From the cell containing the given text, extract its center point as [X, Y] coordinate. 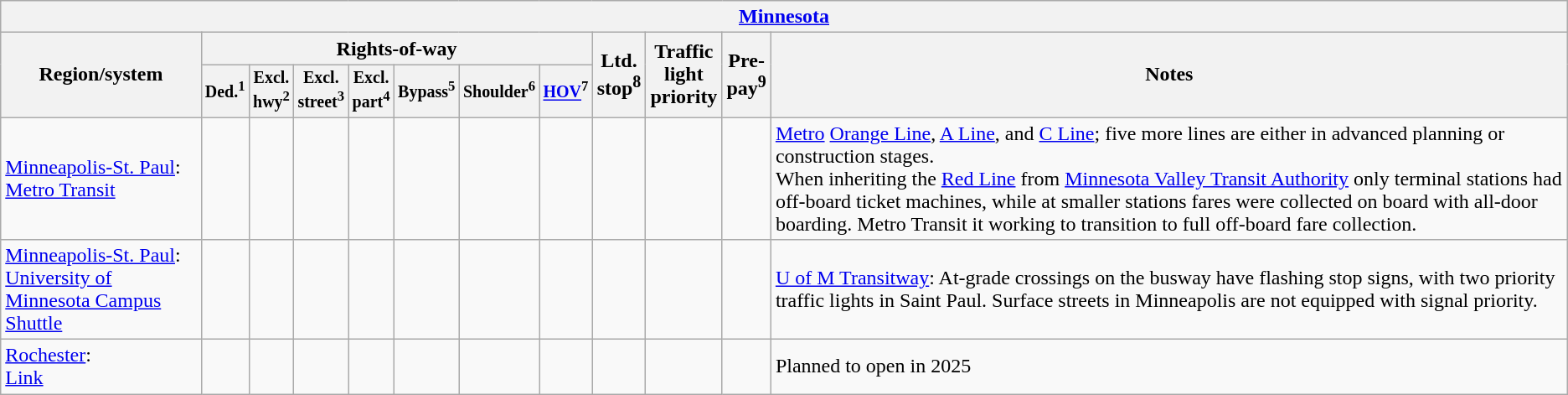
Region/system [101, 75]
Pre-pay9 [746, 75]
Excl.hwy2 [271, 91]
Minneapolis-St. Paul:University of Minnesota Campus Shuttle [101, 290]
Notes [1169, 75]
Minneapolis-St. Paul:Metro Transit [101, 179]
Ded.1 [224, 91]
Planned to open in 2025 [1169, 367]
Ltd.stop8 [619, 75]
Excl.part4 [371, 91]
Shoulder6 [499, 91]
Rights-of-way [397, 49]
HOV7 [566, 91]
Bypass5 [426, 91]
Trafficlightpriority [683, 75]
Excl.street3 [322, 91]
Rochester:Link [101, 367]
Minnesota [784, 17]
